Find where the given text appears and provide that cell's center as [X, Y] coordinate. 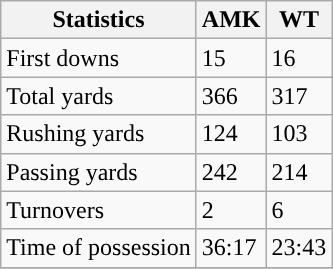
Time of possession [99, 248]
Rushing yards [99, 134]
124 [231, 134]
AMK [231, 20]
15 [231, 58]
16 [299, 58]
214 [299, 172]
36:17 [231, 248]
Passing yards [99, 172]
6 [299, 210]
366 [231, 96]
242 [231, 172]
Total yards [99, 96]
23:43 [299, 248]
Statistics [99, 20]
2 [231, 210]
WT [299, 20]
Turnovers [99, 210]
First downs [99, 58]
317 [299, 96]
103 [299, 134]
